Search for the cell housing the specified text and yield its [x, y] center coordinate. 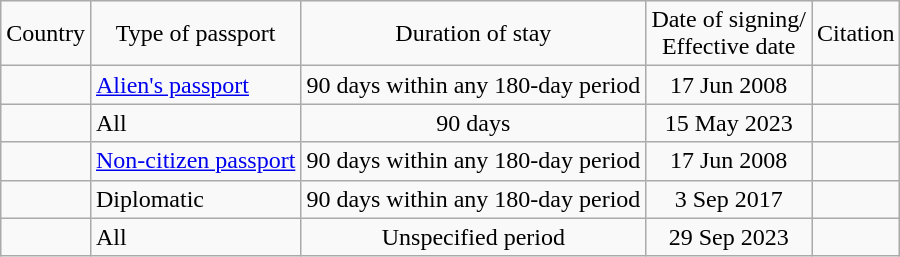
15 May 2023 [729, 123]
Unspecified period [474, 237]
Country [46, 34]
29 Sep 2023 [729, 237]
Non-citizen passport [195, 161]
Type of passport [195, 34]
Diplomatic [195, 199]
Date of signing/ Effective date [729, 34]
Alien's passport [195, 85]
3 Sep 2017 [729, 199]
Citation [856, 34]
Duration of stay [474, 34]
90 days [474, 123]
